Search for the cell housing the specified text and yield its (x, y) center coordinate. 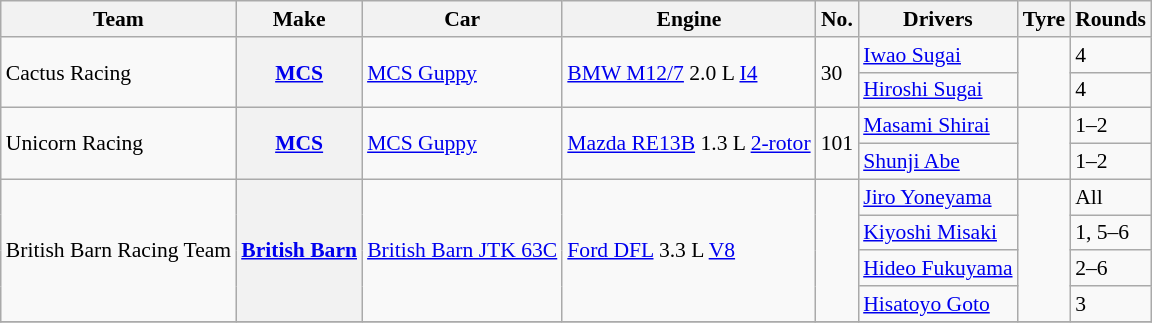
Ford DFL 3.3 L V8 (688, 250)
Cactus Racing (118, 72)
Masami Shirai (938, 126)
BMW M12/7 2.0 L I4 (688, 72)
Hisatoyo Goto (938, 304)
30 (838, 72)
1, 5–6 (1110, 233)
British Barn JTK 63C (462, 250)
Iwao Sugai (938, 55)
3 (1110, 304)
101 (838, 144)
Drivers (938, 19)
British Barn Racing Team (118, 250)
No. (838, 19)
2–6 (1110, 269)
Team (118, 19)
Engine (688, 19)
Tyre (1044, 19)
All (1110, 197)
Mazda RE13B 1.3 L 2-rotor (688, 144)
Hideo Fukuyama (938, 269)
British Barn (299, 250)
Kiyoshi Misaki (938, 233)
Rounds (1110, 19)
Shunji Abe (938, 162)
Make (299, 19)
Hiroshi Sugai (938, 90)
Car (462, 19)
Unicorn Racing (118, 144)
Jiro Yoneyama (938, 197)
